For the text-containing cell, return its midpoint in (X, Y) coordinate format. 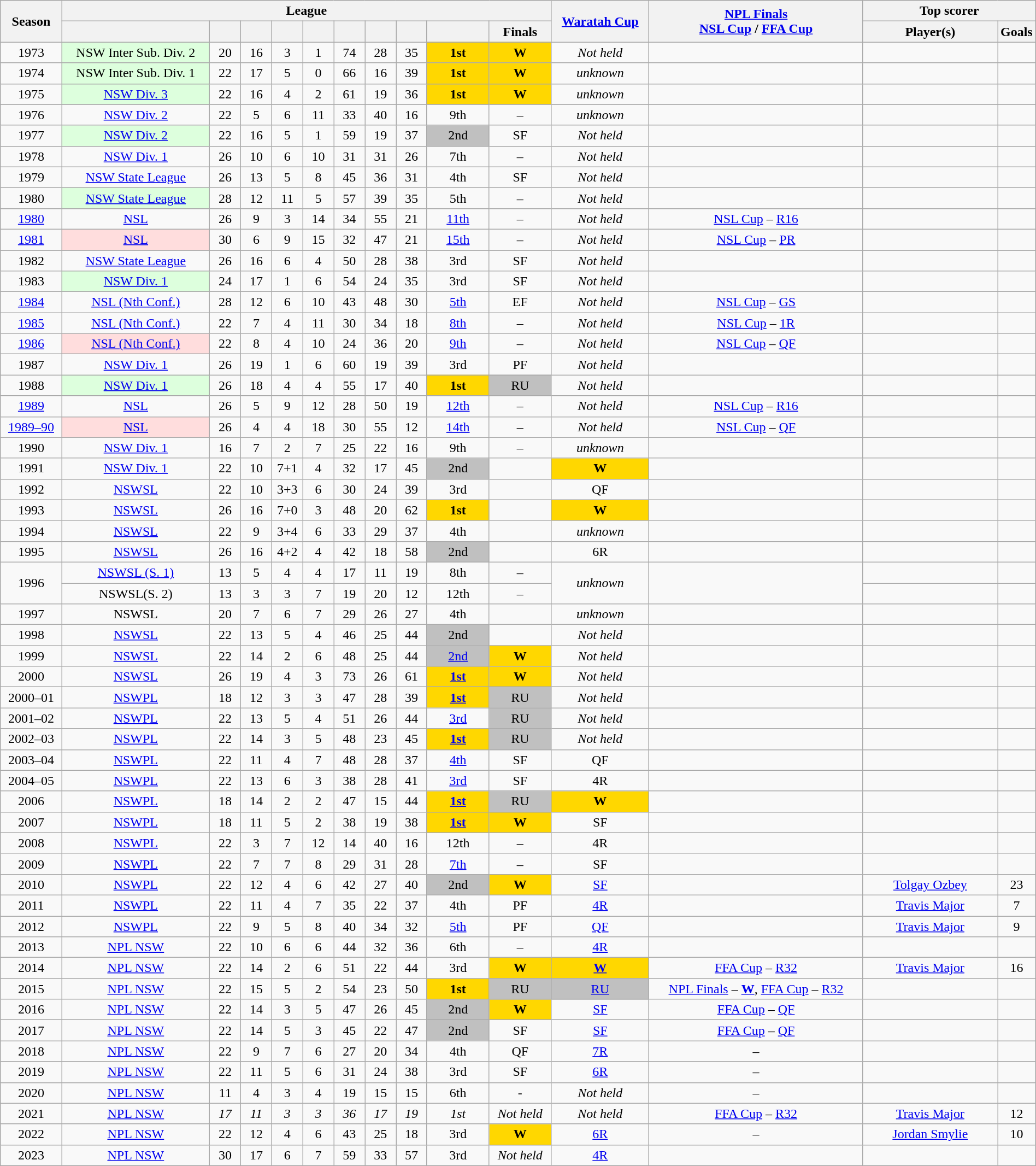
2007 (31, 822)
1989 (31, 406)
2015 (31, 989)
NPL Finals NSL Cup / FFA Cup (756, 21)
NPL Finals – W, FFA Cup – R32 (756, 989)
1992 (31, 489)
Player(s) (930, 32)
NSW Div. 3 (136, 94)
Tolgay Ozbey (930, 884)
1989–90 (31, 427)
1999 (31, 656)
1978 (31, 156)
NSW Inter Sub. Div. 2 (136, 52)
73 (350, 677)
1994 (31, 531)
Goals (1017, 32)
2010 (31, 884)
2003–04 (31, 760)
2013 (31, 947)
2000 (31, 677)
NSL Cup – GS (756, 302)
1984 (31, 302)
2000–01 (31, 698)
1988 (31, 385)
1997 (31, 614)
League (307, 11)
2001–02 (31, 718)
NSW Inter Sub. Div. 1 (136, 73)
1991 (31, 468)
1996 (31, 583)
7R (600, 1051)
1995 (31, 552)
1998 (31, 635)
1976 (31, 115)
2019 (31, 1072)
1979 (31, 177)
Jordan Smylie (930, 1134)
NSWSL (S. 1) (136, 572)
1974 (31, 73)
2014 (31, 968)
15th (458, 239)
1982 (31, 261)
62 (412, 510)
EF (520, 302)
2023 (31, 1155)
2022 (31, 1134)
1990 (31, 448)
2011 (31, 905)
2012 (31, 927)
11th (458, 219)
- (520, 1093)
NSL Cup – PR (756, 239)
74 (350, 52)
2006 (31, 801)
2017 (31, 1030)
0 (318, 73)
58 (412, 552)
2009 (31, 864)
2018 (31, 1051)
1977 (31, 136)
7+0 (287, 510)
2008 (31, 843)
NSL Cup – 1R (756, 323)
2020 (31, 1093)
Top scorer (949, 11)
2016 (31, 1010)
7+1 (287, 468)
66 (350, 73)
1986 (31, 344)
3+4 (287, 531)
Waratah Cup (600, 21)
Season (31, 21)
1983 (31, 282)
41 (412, 781)
60 (350, 365)
2004–05 (31, 781)
Finals (520, 32)
1985 (31, 323)
2021 (31, 1114)
NSWSL(S. 2) (136, 593)
46 (350, 635)
14th (458, 427)
1993 (31, 510)
3+3 (287, 489)
1987 (31, 365)
1975 (31, 94)
1981 (31, 239)
1973 (31, 52)
4+2 (287, 552)
2002–03 (31, 739)
